Return the (X, Y) coordinate for the center point of the cell that contains the specified text.  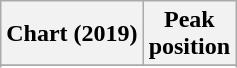
Chart (2019) (72, 34)
Peak position (189, 34)
